From the cell containing the given text, extract its center point as (X, Y) coordinate. 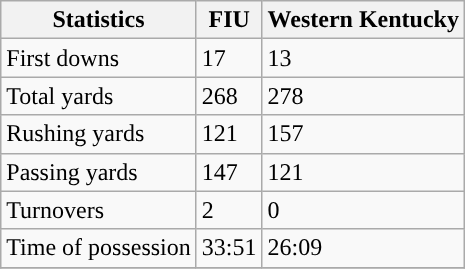
2 (229, 210)
Total yards (99, 96)
13 (363, 58)
Western Kentucky (363, 20)
278 (363, 96)
0 (363, 210)
147 (229, 172)
FIU (229, 20)
157 (363, 134)
First downs (99, 58)
Turnovers (99, 210)
268 (229, 96)
17 (229, 58)
Rushing yards (99, 134)
Statistics (99, 20)
33:51 (229, 248)
26:09 (363, 248)
Passing yards (99, 172)
Time of possession (99, 248)
